From the cell containing the given text, extract its center point as [X, Y] coordinate. 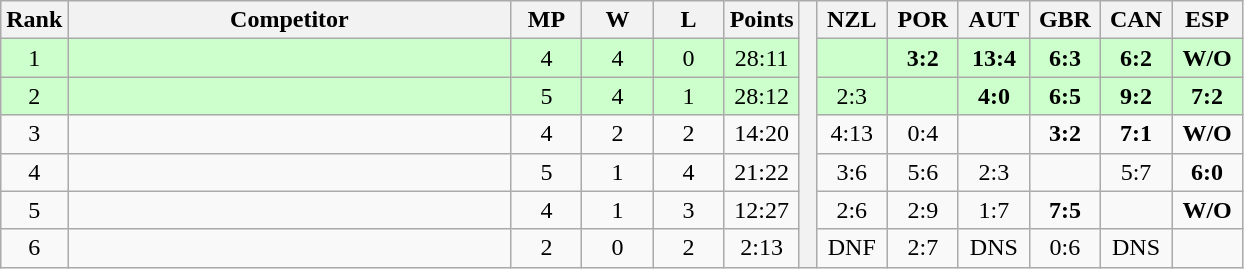
MP [546, 20]
0:4 [922, 134]
POR [922, 20]
6:3 [1064, 58]
21:22 [762, 172]
14:20 [762, 134]
4:0 [994, 96]
Rank [34, 20]
W [618, 20]
12:27 [762, 210]
L [688, 20]
2:6 [852, 210]
GBR [1064, 20]
6 [34, 248]
7:5 [1064, 210]
4:13 [852, 134]
7:2 [1208, 96]
DNF [852, 248]
Competitor [290, 20]
9:2 [1136, 96]
5:7 [1136, 172]
AUT [994, 20]
Points [762, 20]
2:9 [922, 210]
NZL [852, 20]
2:7 [922, 248]
0:6 [1064, 248]
1:7 [994, 210]
CAN [1136, 20]
28:12 [762, 96]
6:2 [1136, 58]
13:4 [994, 58]
2:13 [762, 248]
5:6 [922, 172]
3:6 [852, 172]
28:11 [762, 58]
6:0 [1208, 172]
6:5 [1064, 96]
7:1 [1136, 134]
ESP [1208, 20]
